Search for the cell housing the specified text and yield its (x, y) center coordinate. 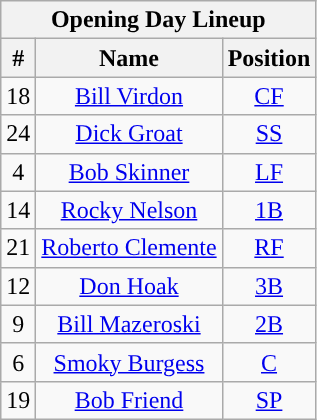
LF (269, 172)
24 (18, 134)
9 (18, 324)
Dick Groat (129, 134)
Rocky Nelson (129, 210)
Bill Mazeroski (129, 324)
Bob Friend (129, 400)
12 (18, 286)
14 (18, 210)
2B (269, 324)
3B (269, 286)
CF (269, 96)
Name (129, 58)
Roberto Clemente (129, 248)
C (269, 362)
Don Hoak (129, 286)
Bob Skinner (129, 172)
6 (18, 362)
Smoky Burgess (129, 362)
21 (18, 248)
Position (269, 58)
SS (269, 134)
# (18, 58)
1B (269, 210)
4 (18, 172)
18 (18, 96)
19 (18, 400)
Bill Virdon (129, 96)
SP (269, 400)
Opening Day Lineup (158, 20)
RF (269, 248)
